Identify which cell holds the provided text, then report its [X, Y] central coordinate. 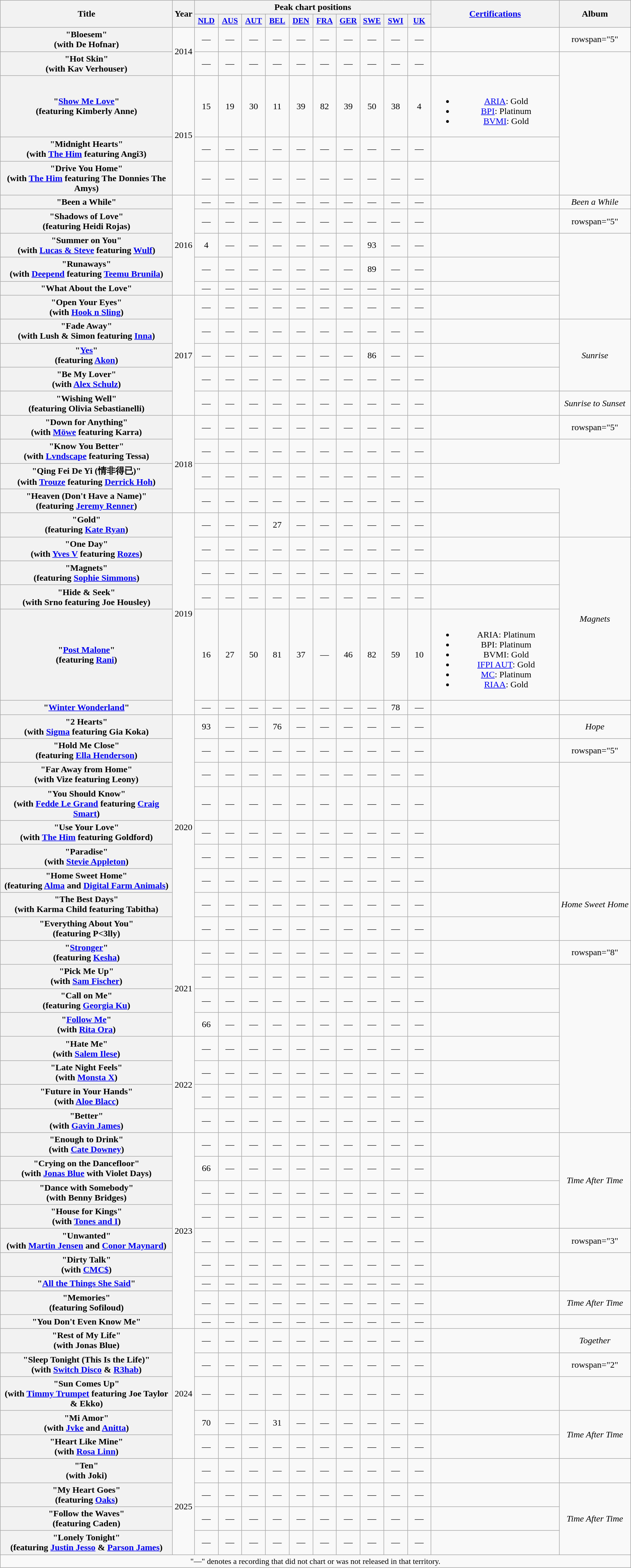
"House for Kings"(with Tones and I) [86, 1217]
DEN [301, 21]
"The Best Days" (with Karma Child featuring Tabitha) [86, 905]
2025 [184, 1506]
"Down for Anything" (with Möwe featuring Karra) [86, 427]
"Follow the Waves"(featuring Caden) [86, 1519]
2015 [184, 135]
59 [396, 655]
"Rest of My Life"(with Jonas Blue) [86, 1341]
"Heaven (Don't Have a Name)" (featuring Jeremy Renner) [86, 501]
UK [419, 21]
38 [396, 106]
"Know You Better" (with Lvndscape featuring Tessa) [86, 451]
"Enough to Drink"(with Cate Downey) [86, 1144]
ARIA: GoldBPI: PlatinumBVMI: Gold [495, 106]
2016 [184, 245]
Sunrise [595, 355]
76 [277, 726]
"Everything About You" (featuring P<3lly) [86, 928]
81 [277, 655]
"Unwanted"(with Martin Jensen and Conor Maynard) [86, 1240]
SWE [372, 21]
"Sleep Tonight (This Is the Life)"(with Switch Disco & R3hab) [86, 1364]
"Wishing Well"(featuring Olivia Sebastianelli) [86, 403]
"Mi Amor"(with Jvke and Anitta) [86, 1423]
"Hold Me Close" (featuring Ella Henderson) [86, 750]
89 [372, 269]
11 [277, 106]
Home Sweet Home [595, 905]
"Home Sweet Home" (featuring Alma and Digital Farm Animals) [86, 880]
30 [254, 106]
FRA [325, 21]
70 [206, 1423]
"Crying on the Dancefloor"(with Jonas Blue with Violet Days) [86, 1169]
"Far Away from Home" (with Vize featuring Leony) [86, 775]
"You Should Know" (with Fedde Le Grand featuring Craig Smart) [86, 804]
"Qing Fei De Yi (情非得已)" (with Trouze featuring Derrick Hoh) [86, 476]
"Runaways"(with Deepend featuring Teemu Brunila) [86, 269]
2020 [184, 827]
"Stronger" (featuring Kesha) [86, 953]
"Fade Away"(with Lush & Simon featuring Inna) [86, 331]
AUT [254, 21]
86 [372, 355]
"Pick Me Up"(with Sam Fischer) [86, 976]
"Use Your Love" (with The Him featuring Goldford) [86, 832]
rowspan="2" [595, 1364]
"Memories"(featuring Sofiloud) [86, 1302]
2019 [184, 614]
"Heart Like Mine"(with Rosa Linn) [86, 1446]
"Be My Lover"(with Alex Schulz) [86, 379]
Magnets [595, 618]
"Show Me Love"(featuring Kimberly Anne) [86, 106]
"Paradise" (with Stevie Appleton) [86, 857]
ARIA: PlatinumBPI: PlatinumBVMI: GoldIFPI AUT: GoldMC: PlatinumRIAA: Gold [495, 655]
"Post Malone"(featuring Rani) [86, 655]
Title [86, 14]
"—" denotes a recording that did not chart or was not released in that territory. [315, 1561]
"All the Things She Said" [86, 1284]
"You Don't Even Know Me" [86, 1322]
Together [595, 1341]
37 [301, 655]
"Summer on You"(with Lucas & Steve featuring Wulf) [86, 245]
"Drive You Home"(with The Him featuring The Donnies The Amys) [86, 178]
"One Day" (with Yves V featuring Rozes) [86, 549]
"Late Night Feels"(with Monsta X) [86, 1072]
"Hide & Seek" (with Srno featuring Joe Housley) [86, 597]
2023 [184, 1231]
2024 [184, 1393]
"Shadows of Love"(featuring Heidi Rojas) [86, 221]
SWI [396, 21]
rowspan="3" [595, 1240]
2017 [184, 355]
"Been a While" [86, 202]
"Winter Wonderland" [86, 707]
BEL [277, 21]
Hope [595, 726]
rowspan="8" [595, 953]
2018 [184, 464]
"Hate Me"(with Salem Ilese) [86, 1049]
"What About the Love" [86, 288]
"Ten"(with Joki) [86, 1471]
Sunrise to Sunset [595, 403]
2021 [184, 988]
"Midnight Hearts"(with The Him featuring Angi3) [86, 149]
"Magnets" (featuring Sophie Simmons) [86, 573]
31 [277, 1423]
AUS [230, 21]
"Call on Me"(featuring Georgia Ku) [86, 1001]
"Bloesem"(with De Hofnar) [86, 39]
"My Heart Goes"(featuring Oaks) [86, 1494]
"Gold" (featuring Kate Ryan) [86, 525]
10 [419, 655]
78 [396, 707]
"Open Your Eyes"(with Hook n Sling) [86, 307]
2014 [184, 51]
2022 [184, 1084]
Peak chart positions [313, 7]
"2 Hearts" (with Sigma featuring Gia Koka) [86, 726]
"Dance with Somebody"(with Benny Bridges) [86, 1192]
NLD [206, 21]
"Yes"(featuring Akon) [86, 355]
19 [230, 106]
Been a While [595, 202]
"Sun Comes Up"(with Timmy Trumpet featuring Joe Taylor & Ekko) [86, 1393]
"Better"(with Gavin James) [86, 1120]
15 [206, 106]
Year [184, 14]
"Hot Skin"(with Kav Verhouser) [86, 63]
Album [595, 14]
16 [206, 655]
"Dirty Talk"(with CMC$) [86, 1265]
GER [348, 21]
Certifications [495, 14]
46 [348, 655]
"Lonely Tonight"(featuring Justin Jesso & Parson James) [86, 1543]
"Future in Your Hands"(with Aloe Blacc) [86, 1096]
"Follow Me"(with Rita Ora) [86, 1024]
